Extract the [X, Y] coordinate from the center of the cell holding the provided text.  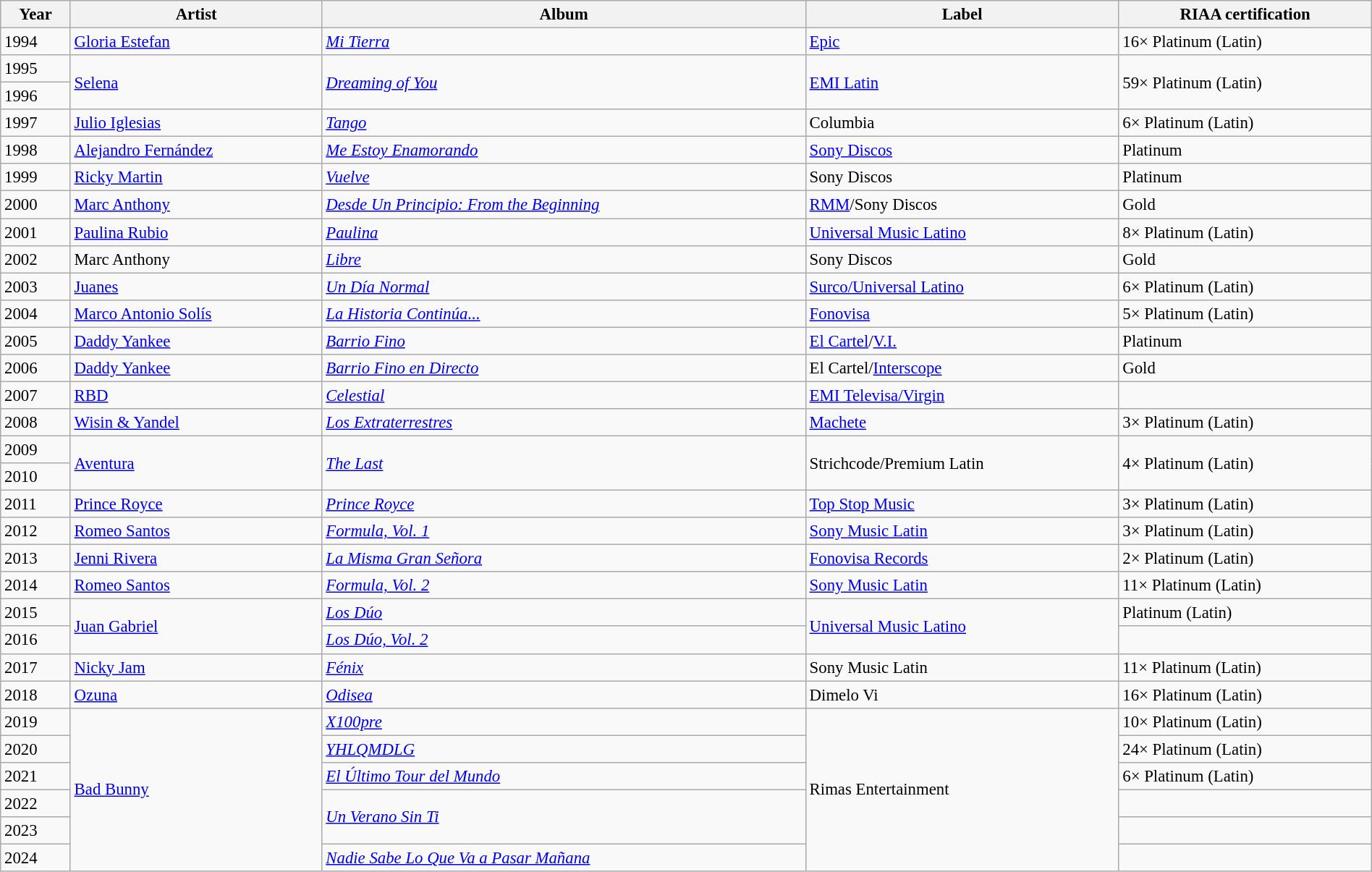
X100pre [564, 721]
Mi Tierra [564, 42]
2018 [36, 695]
La Historia Continúa... [564, 313]
2004 [36, 313]
El Cartel/V.I. [962, 341]
Un Día Normal [564, 287]
Formula, Vol. 2 [564, 585]
Jenni Rivera [196, 559]
2023 [36, 831]
Barrio Fino [564, 341]
Gloria Estefan [196, 42]
Un Verano Sin Ti [564, 816]
Selena [196, 82]
YHLQMDLG [564, 749]
Formula, Vol. 1 [564, 531]
1999 [36, 177]
2000 [36, 205]
2015 [36, 613]
Bad Bunny [196, 790]
Dreaming of You [564, 82]
1996 [36, 96]
1994 [36, 42]
2017 [36, 667]
Columbia [962, 123]
Year [36, 14]
Juan Gabriel [196, 627]
2007 [36, 395]
24× Platinum (Latin) [1245, 749]
Los Dúo, Vol. 2 [564, 640]
El Último Tour del Mundo [564, 776]
Paulina [564, 232]
2021 [36, 776]
The Last [564, 463]
2011 [36, 504]
2013 [36, 559]
Fonovisa Records [962, 559]
2003 [36, 287]
Los Extraterrestres [564, 423]
Julio Iglesias [196, 123]
2008 [36, 423]
Vuelve [564, 177]
10× Platinum (Latin) [1245, 721]
Paulina Rubio [196, 232]
Marco Antonio Solís [196, 313]
Platinum (Latin) [1245, 613]
EMI Televisa/Virgin [962, 395]
Strichcode/Premium Latin [962, 463]
2020 [36, 749]
2012 [36, 531]
Wisin & Yandel [196, 423]
5× Platinum (Latin) [1245, 313]
2006 [36, 368]
8× Platinum (Latin) [1245, 232]
Label [962, 14]
Fénix [564, 667]
2014 [36, 585]
Rimas Entertainment [962, 790]
2001 [36, 232]
Desde Un Principio: From the Beginning [564, 205]
RIAA certification [1245, 14]
2005 [36, 341]
Juanes [196, 287]
RMM/Sony Discos [962, 205]
RBD [196, 395]
Celestial [564, 395]
59× Platinum (Latin) [1245, 82]
Libre [564, 259]
2016 [36, 640]
Top Stop Music [962, 504]
Aventura [196, 463]
Ozuna [196, 695]
1995 [36, 69]
Los Dúo [564, 613]
EMI Latin [962, 82]
Fonovisa [962, 313]
Epic [962, 42]
Tango [564, 123]
Dimelo Vi [962, 695]
2022 [36, 803]
Alejandro Fernández [196, 151]
2019 [36, 721]
2009 [36, 449]
2010 [36, 477]
El Cartel/Interscope [962, 368]
4× Platinum (Latin) [1245, 463]
Artist [196, 14]
2002 [36, 259]
2× Platinum (Latin) [1245, 559]
Machete [962, 423]
Nadie Sabe Lo Que Va a Pasar Mañana [564, 858]
La Misma Gran Señora [564, 559]
1997 [36, 123]
Me Estoy Enamorando [564, 151]
1998 [36, 151]
2024 [36, 858]
Surco/Universal Latino [962, 287]
Album [564, 14]
Ricky Martin [196, 177]
Odisea [564, 695]
Nicky Jam [196, 667]
Barrio Fino en Directo [564, 368]
